Scan for the cell matching the given text and deliver its (X, Y) coordinate at center. 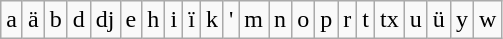
t (366, 20)
w (487, 20)
k (212, 20)
e (131, 20)
' (230, 20)
n (280, 20)
u (416, 20)
h (154, 20)
m (254, 20)
p (326, 20)
y (462, 20)
ü (438, 20)
d (78, 20)
ï (192, 20)
o (304, 20)
b (56, 20)
dj (105, 20)
tx (390, 20)
r (348, 20)
i (174, 20)
a (12, 20)
ä (33, 20)
